Output the (X, Y) coordinate of the center of the cell containing the given text.  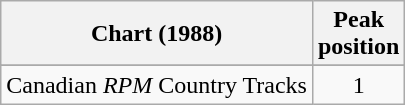
1 (358, 85)
Canadian RPM Country Tracks (157, 85)
Peakposition (358, 34)
Chart (1988) (157, 34)
